Determine the (X, Y) coordinate at the center of the cell enclosing the given text.  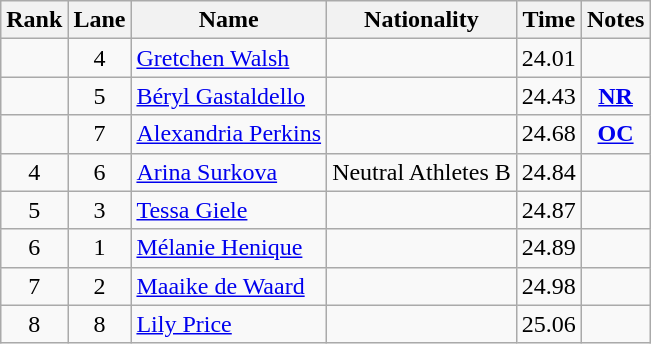
Lane (100, 20)
Rank (34, 20)
24.01 (548, 58)
24.84 (548, 172)
OC (615, 134)
24.43 (548, 96)
Nationality (422, 20)
Tessa Giele (229, 210)
2 (100, 286)
NR (615, 96)
Gretchen Walsh (229, 58)
Arina Surkova (229, 172)
Maaike de Waard (229, 286)
Alexandria Perkins (229, 134)
Mélanie Henique (229, 248)
Béryl Gastaldello (229, 96)
24.98 (548, 286)
24.87 (548, 210)
Name (229, 20)
24.68 (548, 134)
Time (548, 20)
Lily Price (229, 324)
3 (100, 210)
Neutral Athletes B (422, 172)
25.06 (548, 324)
Notes (615, 20)
1 (100, 248)
24.89 (548, 248)
